Return the (X, Y) coordinate for the center point of the cell that contains the specified text.  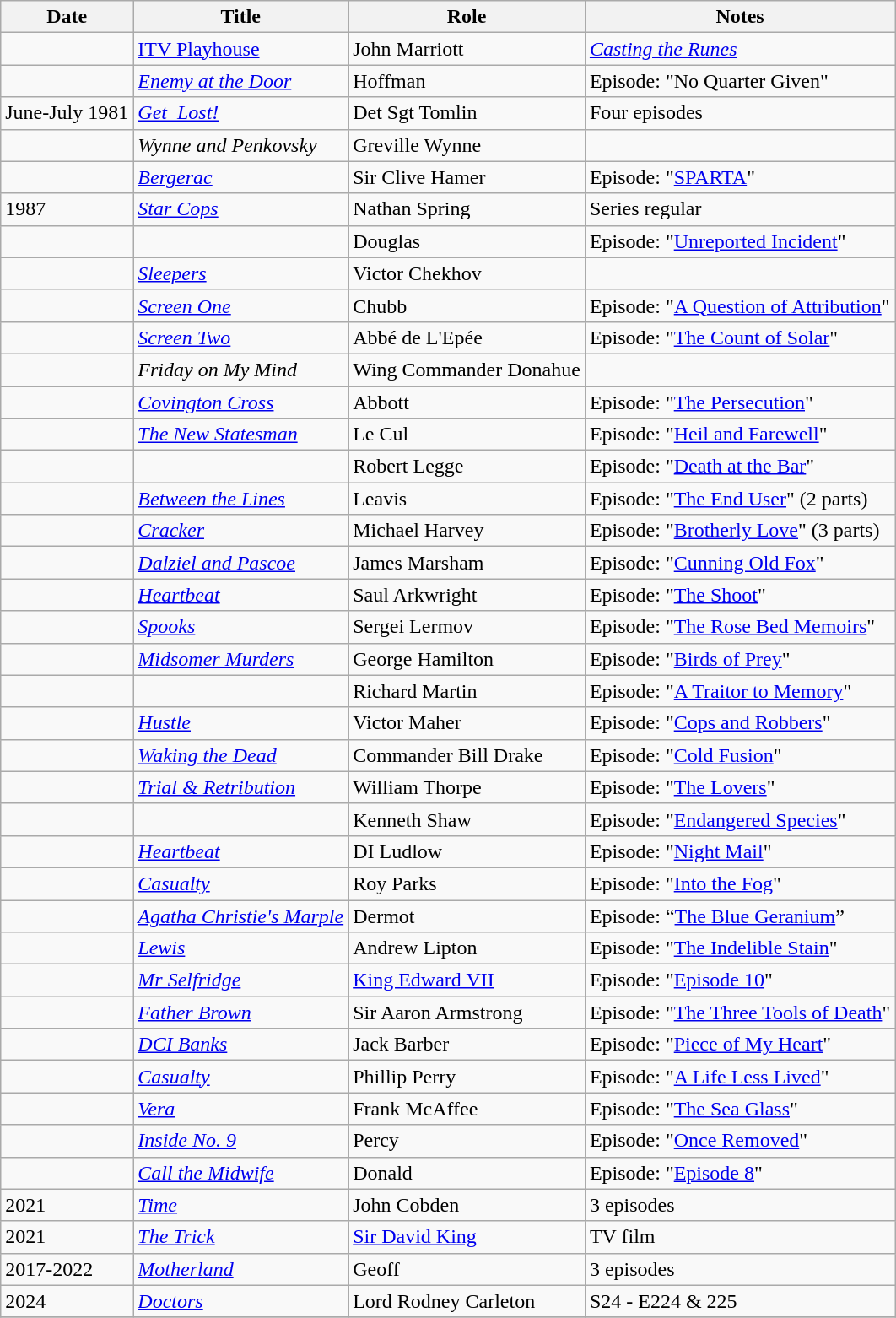
Victor Maher (467, 723)
Sergei Lermov (467, 627)
Enemy at the Door (241, 81)
King Edward VII (467, 980)
Episode: "The Sea Glass" (739, 1109)
Sir Aaron Armstrong (467, 1013)
Michael Harvey (467, 531)
Friday on My Mind (241, 370)
The New Statesman (241, 435)
Det Sgt Tomlin (467, 113)
Frank McAffee (467, 1109)
ITV Playhouse (241, 49)
Motherland (241, 1269)
Date (67, 17)
Role (467, 17)
Jack Barber (467, 1045)
Richard Martin (467, 691)
John Marriott (467, 49)
Inside No. 9 (241, 1141)
Time (241, 1205)
TV film (739, 1237)
Four episodes (739, 113)
Phillip Perry (467, 1077)
Lewis (241, 948)
Waking the Dead (241, 755)
Episode: "Into the Fog" (739, 883)
Le Cul (467, 435)
Episode: "A Question of Attribution" (739, 305)
Episode: "Piece of My Heart" (739, 1045)
DI Ludlow (467, 851)
Episode: "Cold Fusion" (739, 755)
Covington Cross (241, 402)
John Cobden (467, 1205)
Episode: "Night Mail" (739, 851)
Geoff (467, 1269)
Nathan Spring (467, 209)
1987 (67, 209)
Episode: "The Three Tools of Death" (739, 1013)
Wing Commander Donahue (467, 370)
Episode: "The Persecution" (739, 402)
Episode: "Death at the Bar" (739, 467)
Bergerac (241, 177)
Leavis (467, 499)
James Marsham (467, 563)
Episode: "Once Removed" (739, 1141)
Midsomer Murders (241, 659)
Episode: "No Quarter Given" (739, 81)
S24 - E224 & 225 (739, 1301)
Series regular (739, 209)
Episode: "Heil and Farewell" (739, 435)
Episode: "Episode 10" (739, 980)
Dalziel and Pascoe (241, 563)
Episode: "A Traitor to Memory" (739, 691)
Notes (739, 17)
Abbott (467, 402)
Episode: "Birds of Prey" (739, 659)
George Hamilton (467, 659)
Star Cops (241, 209)
Episode: "The Rose Bed Memoirs" (739, 627)
Episode: "The Indelible Stain" (739, 948)
Episode: "A Life Less Lived" (739, 1077)
Episode: “The Blue Geranium” (739, 916)
Father Brown (241, 1013)
Episode: "The Lovers" (739, 787)
Title (241, 17)
Screen Two (241, 338)
Lord Rodney Carleton (467, 1301)
Call the Midwife (241, 1173)
Agatha Christie's Marple (241, 916)
Commander Bill Drake (467, 755)
Episode: "Endangered Species" (739, 819)
Douglas (467, 241)
Episode: "Cops and Robbers" (739, 723)
Greville Wynne (467, 145)
Episode: "Unreported Incident" (739, 241)
Episode: "The Shoot" (739, 595)
Wynne and Penkovsky (241, 145)
Roy Parks (467, 883)
Episode: "The Count of Solar" (739, 338)
DCI Banks (241, 1045)
Episode: "Brotherly Love" (3 parts) (739, 531)
Chubb (467, 305)
Abbé de L'Epée (467, 338)
Dermot (467, 916)
William Thorpe (467, 787)
June-July 1981 (67, 113)
Spooks (241, 627)
The Trick (241, 1237)
Mr Selfridge (241, 980)
Saul Arkwright (467, 595)
Screen One (241, 305)
Sir David King (467, 1237)
Trial & Retribution (241, 787)
Episode: "The End User" (2 parts) (739, 499)
Kenneth Shaw (467, 819)
Hoffman (467, 81)
Victor Chekhov (467, 273)
Donald (467, 1173)
Episode: "SPARTA" (739, 177)
Sir Clive Hamer (467, 177)
Robert Legge (467, 467)
Episode: "Cunning Old Fox" (739, 563)
Vera (241, 1109)
Casting the Runes (739, 49)
Percy (467, 1141)
Episode: "Episode 8" (739, 1173)
Sleepers (241, 273)
2024 (67, 1301)
2017-2022 (67, 1269)
Andrew Lipton (467, 948)
Hustle (241, 723)
Cracker (241, 531)
Doctors (241, 1301)
Between the Lines (241, 499)
Get_Lost! (241, 113)
